Locate the cell with the specified text and output its (x, y) center coordinate. 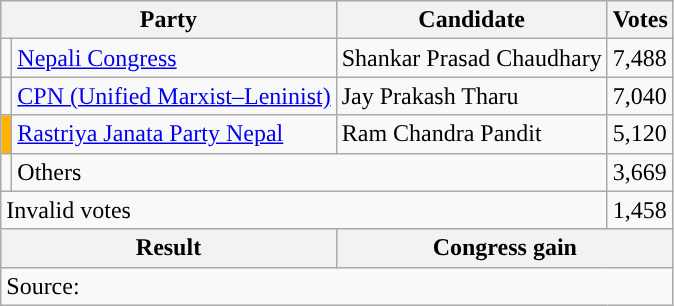
Votes (640, 20)
Rastriya Janata Party Nepal (174, 134)
3,669 (640, 172)
Ram Chandra Pandit (472, 134)
CPN (Unified Marxist–Leninist) (174, 96)
Congress gain (504, 248)
Shankar Prasad Chaudhary (472, 58)
Others (310, 172)
Source: (338, 286)
7,040 (640, 96)
Party (168, 20)
Invalid votes (304, 210)
Candidate (472, 20)
Nepali Congress (174, 58)
1,458 (640, 210)
Result (168, 248)
Jay Prakash Tharu (472, 96)
5,120 (640, 134)
7,488 (640, 58)
